Determine the [x, y] coordinate at the center of the cell enclosing the given text.  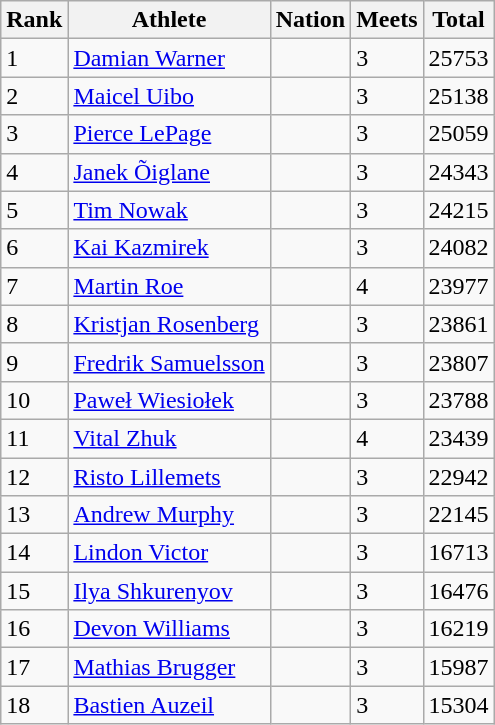
14 [34, 553]
13 [34, 515]
Athlete [169, 20]
22942 [458, 477]
Tim Nowak [169, 210]
23807 [458, 362]
Bastien Auzeil [169, 705]
Meets [387, 20]
9 [34, 362]
12 [34, 477]
23977 [458, 286]
Devon Williams [169, 629]
10 [34, 400]
Nation [310, 20]
25753 [458, 58]
11 [34, 438]
23861 [458, 324]
Andrew Murphy [169, 515]
Ilya Shkurenyov [169, 591]
Paweł Wiesiołek [169, 400]
16476 [458, 591]
Rank [34, 20]
Lindon Victor [169, 553]
Maicel Uibo [169, 96]
Kai Kazmirek [169, 248]
8 [34, 324]
Total [458, 20]
24215 [458, 210]
18 [34, 705]
16 [34, 629]
Mathias Brugger [169, 667]
5 [34, 210]
2 [34, 96]
Martin Roe [169, 286]
1 [34, 58]
7 [34, 286]
Vital Zhuk [169, 438]
15987 [458, 667]
Damian Warner [169, 58]
Kristjan Rosenberg [169, 324]
Pierce LePage [169, 134]
25059 [458, 134]
23439 [458, 438]
Risto Lillemets [169, 477]
23788 [458, 400]
17 [34, 667]
15 [34, 591]
22145 [458, 515]
25138 [458, 96]
6 [34, 248]
15304 [458, 705]
16219 [458, 629]
Janek Õiglane [169, 172]
16713 [458, 553]
24082 [458, 248]
Fredrik Samuelsson [169, 362]
24343 [458, 172]
